Pinpoint the cell where the given text exists, returning its [x, y] midpoint coordinate. 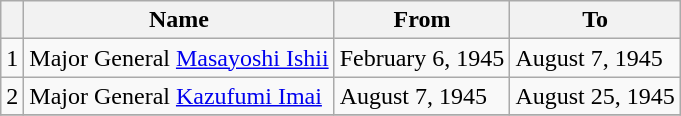
Name [179, 20]
August 25, 1945 [595, 96]
2 [12, 96]
Major General Kazufumi Imai [179, 96]
1 [12, 58]
February 6, 1945 [422, 58]
To [595, 20]
From [422, 20]
Major General Masayoshi Ishii [179, 58]
